Return [x, y] of the center of cell containing provided text 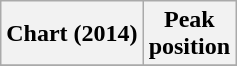
Chart (2014) [72, 34]
Peakposition [189, 34]
